Output the [X, Y] coordinate of the center of the cell containing the given text.  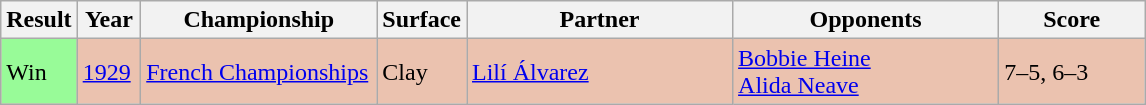
7–5, 6–3 [1072, 72]
Win [39, 72]
1929 [109, 72]
Result [39, 20]
Opponents [866, 20]
Partner [599, 20]
Championship [259, 20]
Bobbie Heine Alida Neave [866, 72]
Lilí Álvarez [599, 72]
Surface [422, 20]
Score [1072, 20]
Clay [422, 72]
Year [109, 20]
French Championships [259, 72]
